Search for the cell housing the specified text and yield its [x, y] center coordinate. 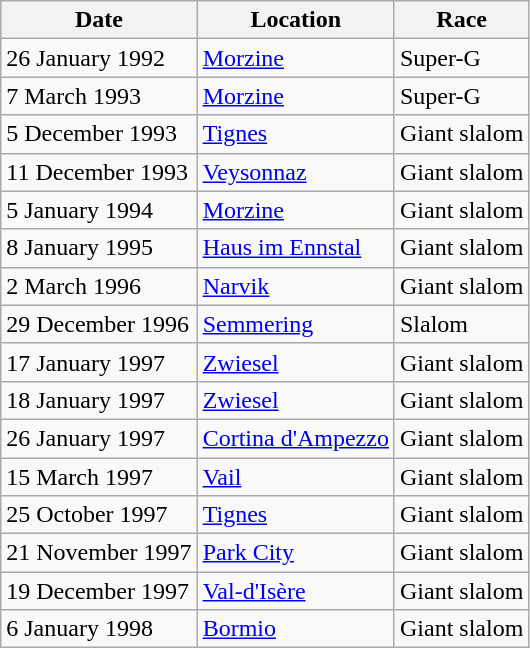
17 January 1997 [99, 362]
Cortina d'Ampezzo [296, 438]
Slalom [461, 324]
Race [461, 20]
5 January 1994 [99, 210]
15 March 1997 [99, 477]
5 December 1993 [99, 134]
2 March 1996 [99, 286]
Semmering [296, 324]
Park City [296, 553]
Bormio [296, 629]
Vail [296, 477]
Location [296, 20]
Val-d'Isère [296, 591]
26 January 1997 [99, 438]
6 January 1998 [99, 629]
Haus im Ennstal [296, 248]
Narvik [296, 286]
21 November 1997 [99, 553]
Date [99, 20]
19 December 1997 [99, 591]
8 January 1995 [99, 248]
18 January 1997 [99, 400]
29 December 1996 [99, 324]
Veysonnaz [296, 172]
26 January 1992 [99, 58]
25 October 1997 [99, 515]
11 December 1993 [99, 172]
7 March 1993 [99, 96]
